Determine the [X, Y] coordinate at the center of the cell enclosing the given text.  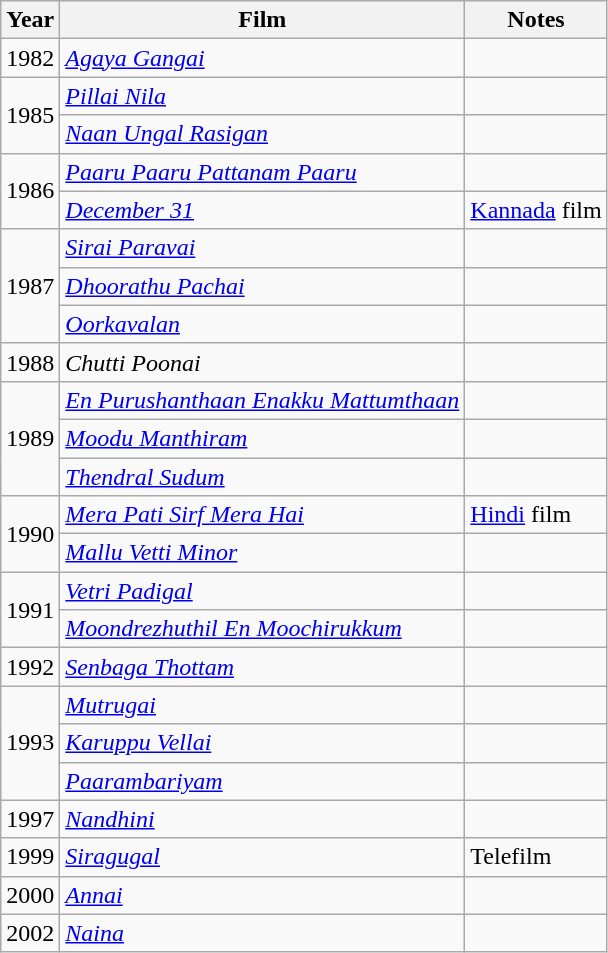
Naan Ungal Rasigan [262, 134]
Hindi film [536, 515]
Year [30, 20]
Sirai Paravai [262, 248]
1999 [30, 857]
En Purushanthaan Enakku Mattumthaan [262, 400]
Naina [262, 933]
1987 [30, 286]
Mallu Vetti Minor [262, 553]
1986 [30, 191]
Dhoorathu Pachai [262, 286]
2000 [30, 895]
1985 [30, 115]
Nandhini [262, 819]
Moodu Manthiram [262, 438]
Annai [262, 895]
Film [262, 20]
1993 [30, 743]
Oorkavalan [262, 324]
Pillai Nila [262, 96]
1990 [30, 534]
Paarambariyam [262, 781]
1991 [30, 610]
December 31 [262, 210]
Agaya Gangai [262, 58]
Siragugal [262, 857]
Mera Pati Sirf Mera Hai [262, 515]
Notes [536, 20]
Karuppu Vellai [262, 743]
Thendral Sudum [262, 477]
Chutti Poonai [262, 362]
Paaru Paaru Pattanam Paaru [262, 172]
Senbaga Thottam [262, 667]
2002 [30, 933]
1992 [30, 667]
1989 [30, 438]
1982 [30, 58]
1997 [30, 819]
Vetri Padigal [262, 591]
Telefilm [536, 857]
1988 [30, 362]
Kannada film [536, 210]
Moondrezhuthil En Moochirukkum [262, 629]
Mutrugai [262, 705]
